Find where the given text appears and provide that cell's center as [X, Y] coordinate. 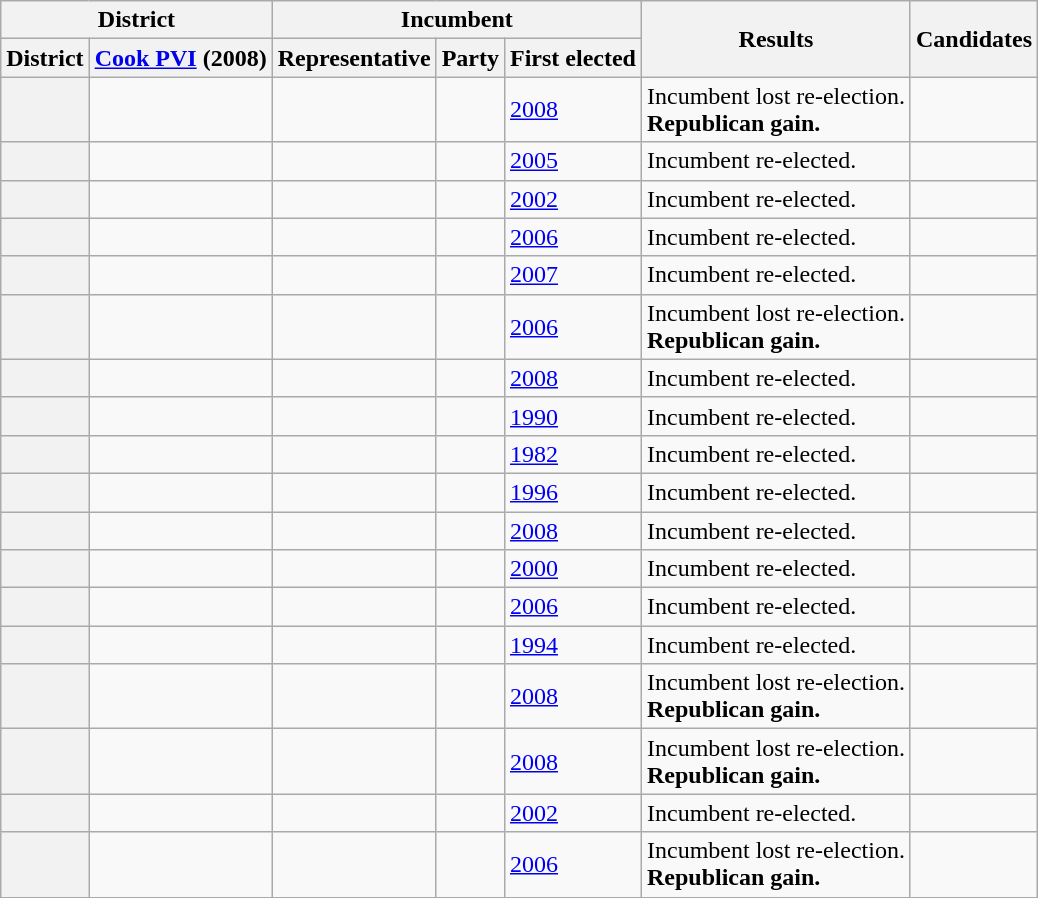
2005 [572, 161]
1996 [572, 492]
Representative [354, 58]
Cook PVI (2008) [180, 58]
Incumbent [456, 20]
2007 [572, 275]
Candidates [974, 39]
2000 [572, 569]
1990 [572, 416]
Party [470, 58]
First elected [572, 58]
1994 [572, 645]
Results [776, 39]
1982 [572, 454]
